For the text-containing cell, return its midpoint in [X, Y] coordinate format. 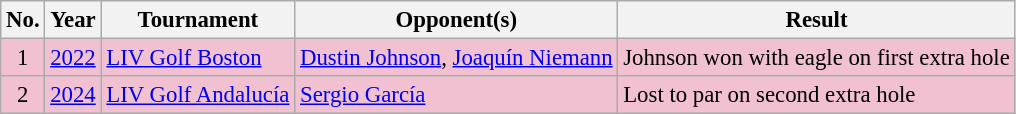
Lost to par on second extra hole [816, 95]
LIV Golf Andalucía [198, 95]
Tournament [198, 20]
Dustin Johnson, Joaquín Niemann [456, 58]
Johnson won with eagle on first extra hole [816, 58]
2022 [73, 58]
Sergio García [456, 95]
Opponent(s) [456, 20]
2024 [73, 95]
1 [23, 58]
No. [23, 20]
2 [23, 95]
Year [73, 20]
Result [816, 20]
LIV Golf Boston [198, 58]
